Extract the (X, Y) coordinate from the center of the cell holding the provided text.  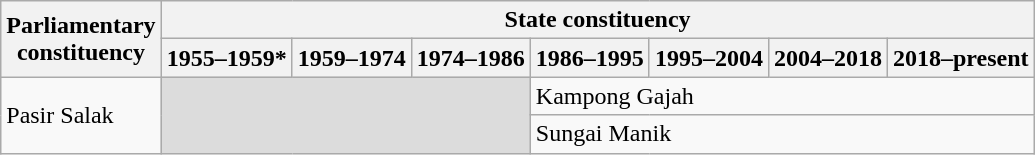
2004–2018 (828, 58)
1955–1959* (226, 58)
Sungai Manik (782, 134)
1974–1986 (470, 58)
Kampong Gajah (782, 96)
1995–2004 (708, 58)
1986–1995 (590, 58)
Pasir Salak (81, 115)
Parliamentaryconstituency (81, 39)
1959–1974 (352, 58)
State constituency (598, 20)
2018–present (960, 58)
